Provide the (x, y) coordinate of the cell's center where the given text is located.  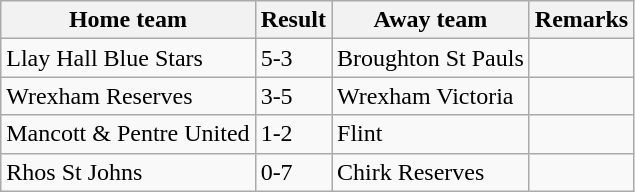
Flint (431, 134)
Result (293, 20)
Chirk Reserves (431, 172)
1-2 (293, 134)
Wrexham Victoria (431, 96)
Away team (431, 20)
Broughton St Pauls (431, 58)
Remarks (581, 20)
3-5 (293, 96)
Home team (128, 20)
0-7 (293, 172)
5-3 (293, 58)
Rhos St Johns (128, 172)
Llay Hall Blue Stars (128, 58)
Mancott & Pentre United (128, 134)
Wrexham Reserves (128, 96)
